Output the (X, Y) coordinate of the center of the cell containing the given text.  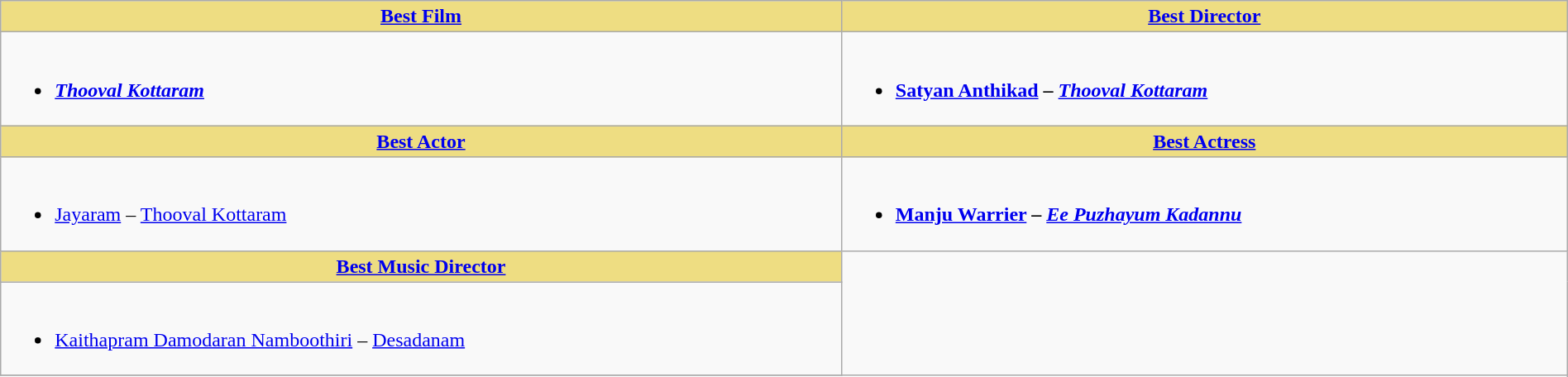
Kaithapram Damodaran Namboothiri – Desadanam (422, 329)
Best Director (1204, 17)
Manju Warrier – Ee Puzhayum Kadannu (1204, 203)
Best Music Director (422, 266)
Best Actress (1204, 141)
Best Film (422, 17)
Best Actor (422, 141)
Satyan Anthikad – Thooval Kottaram (1204, 79)
Jayaram – Thooval Kottaram (422, 203)
Thooval Kottaram (422, 79)
